Detect which cell encompasses the target text, then output its [x, y] center coordinate. 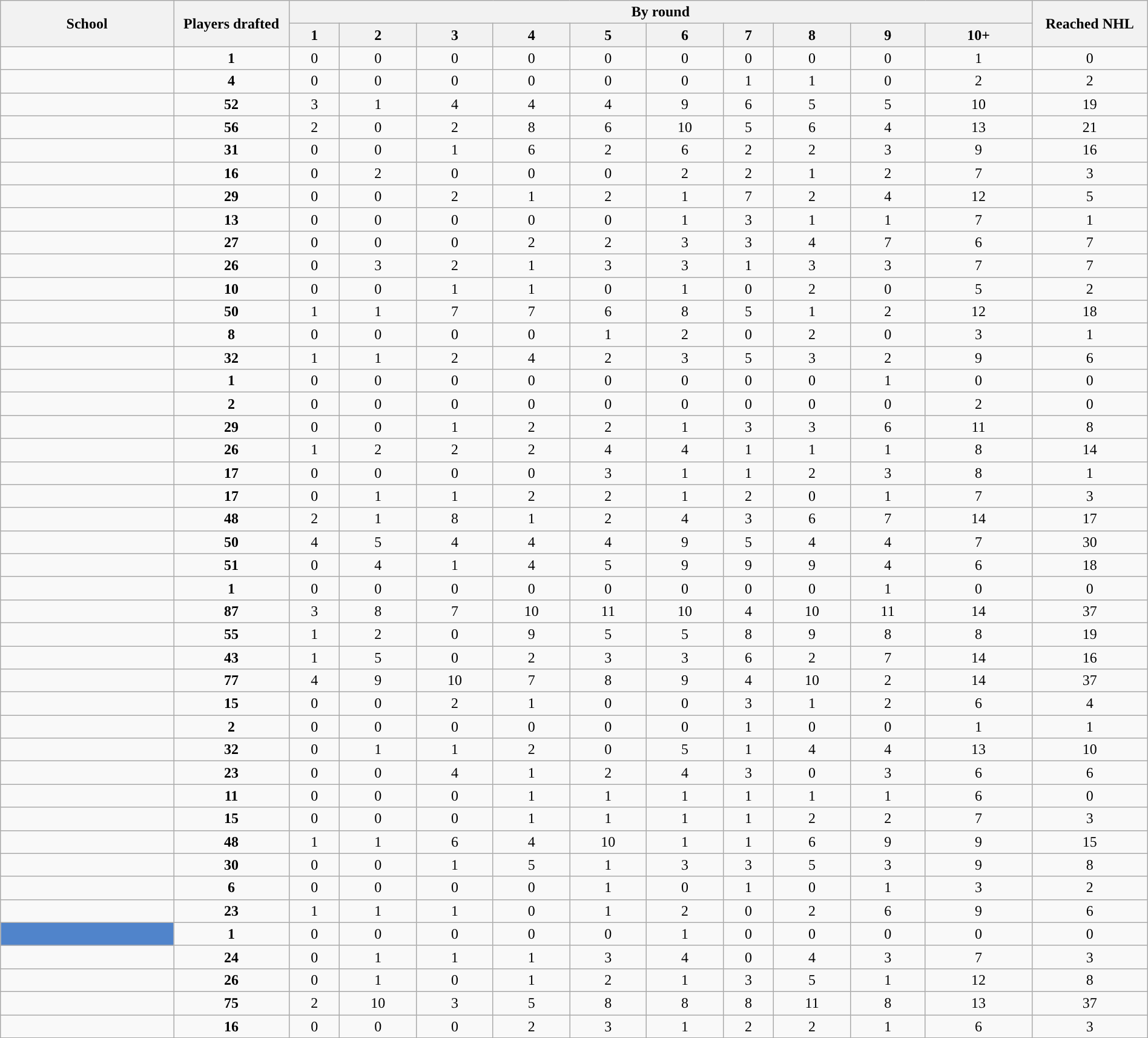
31 [231, 150]
School [87, 24]
56 [231, 127]
52 [231, 104]
55 [231, 634]
21 [1090, 127]
Reached NHL [1090, 24]
75 [231, 1003]
By round [661, 12]
10+ [978, 35]
51 [231, 565]
27 [231, 242]
Players drafted [231, 24]
43 [231, 657]
24 [231, 957]
77 [231, 681]
87 [231, 611]
